Output the [X, Y] coordinate of the center of the cell containing the given text.  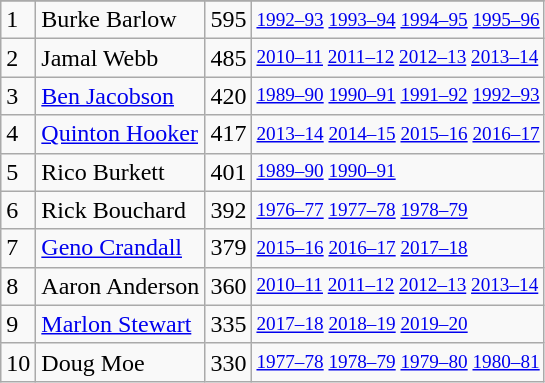
2017–18 2018–19 2019–20 [398, 324]
7 [18, 248]
Aaron Anderson [120, 286]
1989–90 1990–91 1991–92 1992–93 [398, 96]
2013–14 2014–15 2015–16 2016–17 [398, 134]
330 [228, 362]
Rick Bouchard [120, 210]
9 [18, 324]
485 [228, 58]
Doug Moe [120, 362]
4 [18, 134]
1989–90 1990–91 [398, 172]
5 [18, 172]
595 [228, 20]
401 [228, 172]
Quinton Hooker [120, 134]
3 [18, 96]
2 [18, 58]
420 [228, 96]
Burke Barlow [120, 20]
360 [228, 286]
335 [228, 324]
1992–93 1993–94 1994–95 1995–96 [398, 20]
1 [18, 20]
Ben Jacobson [120, 96]
417 [228, 134]
379 [228, 248]
2015–16 2016–17 2017–18 [398, 248]
1977–78 1978–79 1979–80 1980–81 [398, 362]
8 [18, 286]
Geno Crandall [120, 248]
6 [18, 210]
1976–77 1977–78 1978–79 [398, 210]
10 [18, 362]
Jamal Webb [120, 58]
Rico Burkett [120, 172]
Marlon Stewart [120, 324]
392 [228, 210]
